Identify which cell holds the provided text, then report its (X, Y) central coordinate. 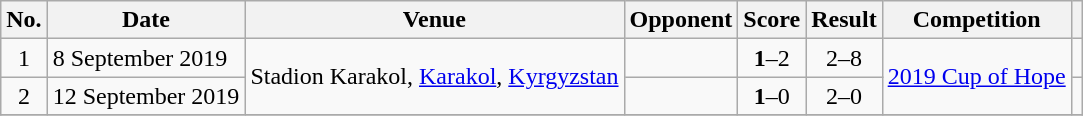
2–0 (844, 96)
Date (146, 20)
Stadion Karakol, Karakol, Kyrgyzstan (434, 77)
Score (772, 20)
Competition (976, 20)
8 September 2019 (146, 58)
2 (24, 96)
2–8 (844, 58)
Result (844, 20)
2019 Cup of Hope (976, 77)
1–2 (772, 58)
1 (24, 58)
Venue (434, 20)
No. (24, 20)
12 September 2019 (146, 96)
1–0 (772, 96)
Opponent (681, 20)
